Capture the cell that displays the provided text and extract its (x, y) central coordinate. 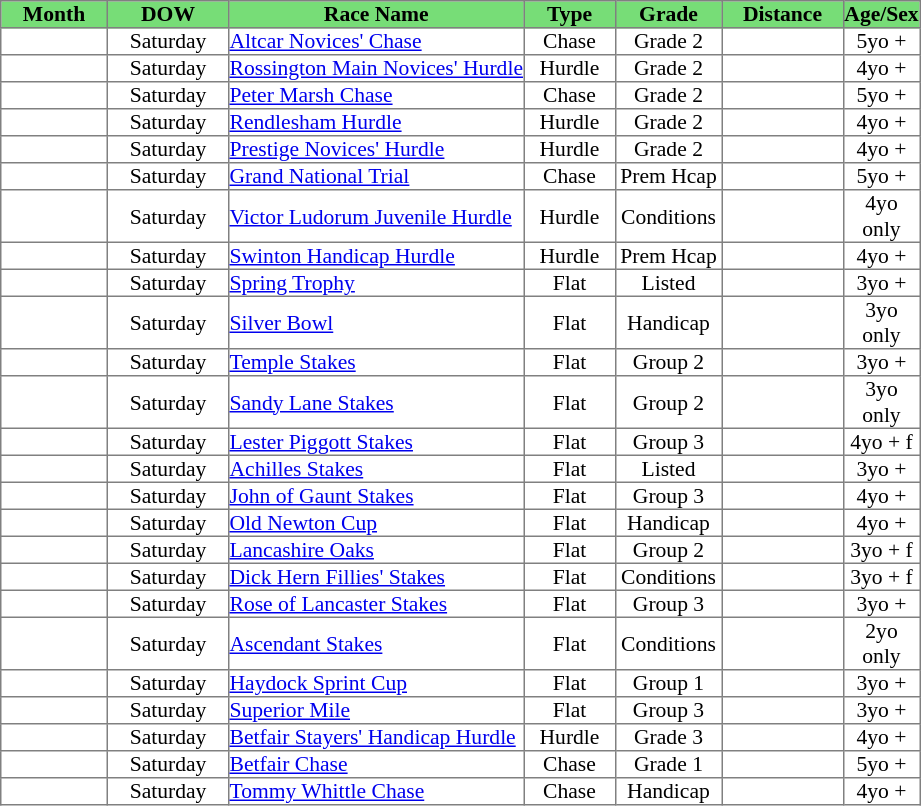
Sandy Lane Stakes (376, 402)
Lester Piggott Stakes (376, 442)
John of Gaunt Stakes (376, 496)
Distance (783, 14)
Grand National Trial (376, 176)
Superior Mile (376, 710)
Spring Trophy (376, 282)
Race Name (376, 14)
Peter Marsh Chase (376, 96)
4yo + f (881, 442)
2yo only (881, 643)
Rossington Main Novices' Hurdle (376, 68)
Swinton Handicap Hurdle (376, 256)
Grade 1 (668, 764)
Altcar Novices' Chase (376, 42)
Haydock Sprint Cup (376, 684)
Victor Ludorum Juvenile Hurdle (376, 216)
Month (54, 14)
Silver Bowl (376, 322)
Type (570, 14)
Ascendant Stakes (376, 643)
Betfair Chase (376, 764)
DOW (168, 14)
Rose of Lancaster Stakes (376, 604)
Age/Sex (881, 14)
Lancashire Oaks (376, 550)
Grade (668, 14)
4yo only (881, 216)
Old Newton Cup (376, 522)
Rendlesham Hurdle (376, 122)
Temple Stakes (376, 362)
Grade 3 (668, 738)
Prestige Novices' Hurdle (376, 150)
Betfair Stayers' Handicap Hurdle (376, 738)
Achilles Stakes (376, 468)
Dick Hern Fillies' Stakes (376, 576)
Group 1 (668, 684)
Tommy Whittle Chase (376, 792)
